Return [X, Y] of the center of cell containing provided text 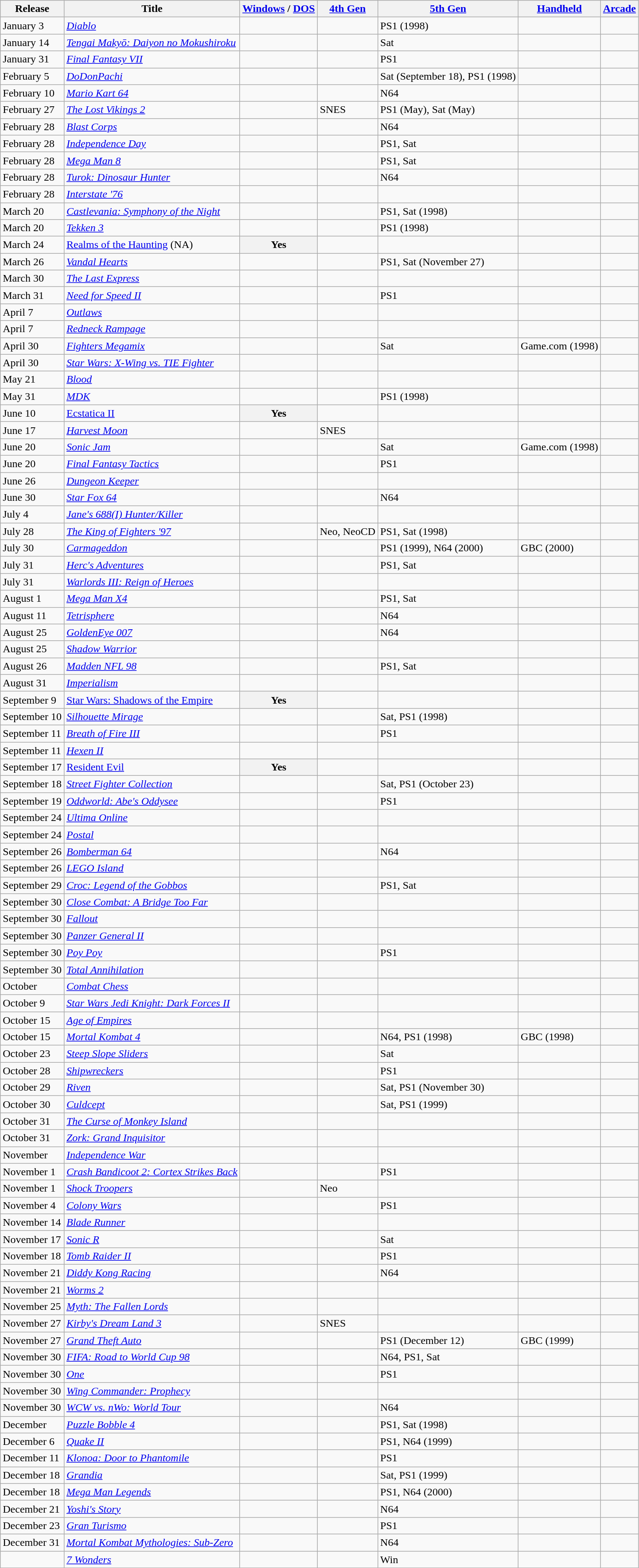
June 30 [32, 498]
Riven [152, 1088]
Neo, NeoCD [347, 531]
Tengai Makyō: Daiyon no Mokushiroku [152, 43]
January 3 [32, 26]
Panzer General II [152, 936]
Tomb Raider II [152, 1256]
Madden NFL 98 [152, 666]
May 21 [32, 379]
July 4 [32, 515]
Mortal Kombat 4 [152, 1037]
Silhouette Mirage [152, 716]
Worms 2 [152, 1290]
Diddy Kong Racing [152, 1273]
Poy Poy [152, 952]
The Curse of Monkey Island [152, 1121]
GBC (1998) [560, 1037]
Crash Bandicoot 2: Cortex Strikes Back [152, 1172]
November 17 [32, 1239]
Sonic Jam [152, 447]
Breath of Fire III [152, 733]
Close Combat: A Bridge Too Far [152, 902]
Quake II [152, 1441]
October 23 [32, 1054]
MDK [152, 396]
Redneck Rampage [152, 329]
October [32, 986]
Final Fantasy VII [152, 59]
The King of Fighters '97 [152, 531]
September 9 [32, 700]
Shipwreckers [152, 1071]
N64, PS1, Sat [448, 1357]
Resident Evil [152, 767]
January 31 [32, 59]
Harvest Moon [152, 430]
August 31 [32, 683]
September 17 [32, 767]
Postal [152, 835]
Vandal Hearts [152, 262]
Croc: Legend of the Gobbos [152, 885]
February 10 [32, 93]
Mortal Kombat Mythologies: Sub-Zero [152, 1542]
November 4 [32, 1205]
PS1 (December 12) [448, 1340]
Hexen II [152, 751]
December 31 [32, 1542]
Mega Man Legends [152, 1492]
November 18 [32, 1256]
Yoshi's Story [152, 1509]
November 25 [32, 1307]
Tekken 3 [152, 228]
June 26 [32, 480]
Title [152, 9]
Fighters Megamix [152, 346]
Neo [347, 1189]
Outlaws [152, 312]
December [32, 1425]
Mega Man X4 [152, 599]
Street Fighter Collection [152, 784]
Bomberman 64 [152, 852]
Win [448, 1559]
July 30 [32, 548]
PS1 (May), Sat (May) [448, 110]
Windows / DOS [278, 9]
Tetrisphere [152, 616]
Star Wars: Shadows of the Empire [152, 700]
June 17 [32, 430]
Combat Chess [152, 986]
Sat, PS1 (October 23) [448, 784]
Diablo [152, 26]
Independence Day [152, 143]
March 24 [32, 245]
Castlevania: Symphony of the Night [152, 211]
Carmageddon [152, 548]
FIFA: Road to World Cup 98 [152, 1357]
Colony Wars [152, 1205]
PS1, N64 (1999) [448, 1441]
GoldenEye 007 [152, 632]
Shadow Warrior [152, 649]
7 Wonders [152, 1559]
November 14 [32, 1222]
Gran Turismo [152, 1525]
The Lost Vikings 2 [152, 110]
N64, PS1 (1998) [448, 1037]
The Last Express [152, 279]
PS1, N64 (2000) [448, 1492]
Warlords III: Reign of Heroes [152, 582]
Star Fox 64 [152, 498]
August 1 [32, 599]
October 29 [32, 1088]
Mario Kart 64 [152, 93]
PS1 (1999), N64 (2000) [448, 548]
4th Gen [347, 9]
October 28 [32, 1071]
March 26 [32, 262]
Sonic R [152, 1239]
Oddworld: Abe's Oddysee [152, 801]
Handheld [560, 9]
July 28 [32, 531]
February 5 [32, 76]
Dungeon Keeper [152, 480]
Interstate '76 [152, 194]
Zork: Grand Inquisitor [152, 1138]
August 26 [32, 666]
November [32, 1155]
Arcade [620, 9]
Ultima Online [152, 818]
Herc's Adventures [152, 565]
GBC (1999) [560, 1340]
Kirby's Dream Land 3 [152, 1324]
Need for Speed II [152, 295]
September 29 [32, 885]
5th Gen [448, 9]
Myth: The Fallen Lords [152, 1307]
March 31 [32, 295]
DoDonPachi [152, 76]
Jane's 688(I) Hunter/Killer [152, 515]
Blade Runner [152, 1222]
LEGO Island [152, 868]
Ecstatica II [152, 413]
December 23 [32, 1525]
Turok: Dinosaur Hunter [152, 177]
Steep Slope Sliders [152, 1054]
May 31 [32, 396]
December 21 [32, 1509]
Sat, PS1 (November 30) [448, 1088]
Final Fantasy Tactics [152, 464]
September 19 [32, 801]
Sat (September 18), PS1 (1998) [448, 76]
Release [32, 9]
Star Wars: X-Wing vs. TIE Fighter [152, 363]
PS1, Sat (November 27) [448, 262]
Total Annihilation [152, 969]
June 10 [32, 413]
Shock Troopers [152, 1189]
Blast Corps [152, 127]
Blood [152, 379]
Klonoa: Door to Phantomile [152, 1458]
Grandia [152, 1475]
October 9 [32, 1003]
March 30 [32, 279]
October 30 [32, 1104]
WCW vs. nWo: World Tour [152, 1408]
February 27 [32, 110]
December 6 [32, 1441]
One [152, 1374]
Realms of the Haunting (NA) [152, 245]
GBC (2000) [560, 548]
September 10 [32, 716]
December 11 [32, 1458]
Independence War [152, 1155]
Fallout [152, 919]
Wing Commander: Prophecy [152, 1391]
September 18 [32, 784]
Age of Empires [152, 1020]
Puzzle Bobble 4 [152, 1425]
Grand Theft Auto [152, 1340]
January 14 [32, 43]
August 11 [32, 616]
Imperialism [152, 683]
Sat, PS1 (1998) [448, 716]
Star Wars Jedi Knight: Dark Forces II [152, 1003]
Mega Man 8 [152, 160]
Culdcept [152, 1104]
